Output the [x, y] coordinate of the center of the cell containing the given text.  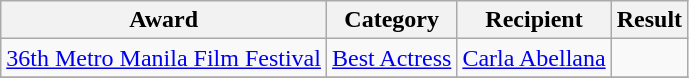
Recipient [534, 20]
Category [391, 20]
36th Metro Manila Film Festival [164, 58]
Best Actress [391, 58]
Carla Abellana [534, 58]
Award [164, 20]
Result [649, 20]
